Identify which cell holds the provided text, then report its [X, Y] central coordinate. 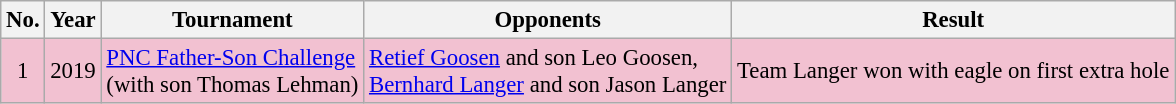
Retief Goosen and son Leo Goosen, Bernhard Langer and son Jason Langer [548, 72]
Team Langer won with eagle on first extra hole [954, 72]
2019 [73, 72]
1 [23, 72]
Result [954, 20]
PNC Father-Son Challenge(with son Thomas Lehman) [232, 72]
No. [23, 20]
Year [73, 20]
Tournament [232, 20]
Opponents [548, 20]
